Detect which cell encompasses the target text, then output its (X, Y) center coordinate. 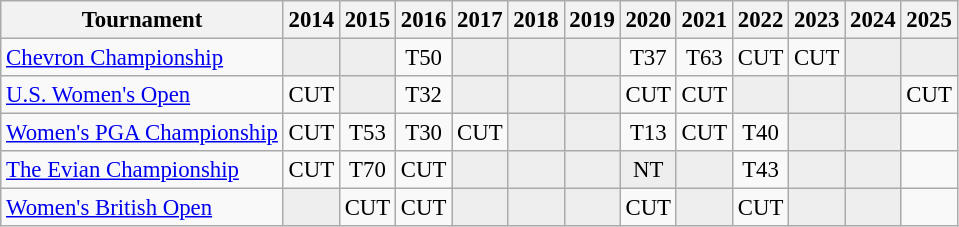
Women's PGA Championship (142, 133)
The Evian Championship (142, 170)
2025 (929, 20)
Chevron Championship (142, 58)
T30 (424, 133)
2023 (817, 20)
Women's British Open (142, 208)
2020 (648, 20)
T50 (424, 58)
2019 (592, 20)
T43 (760, 170)
T13 (648, 133)
T53 (367, 133)
2021 (704, 20)
2017 (480, 20)
Tournament (142, 20)
T37 (648, 58)
2024 (873, 20)
NT (648, 170)
2018 (536, 20)
2016 (424, 20)
T63 (704, 58)
2014 (311, 20)
T40 (760, 133)
U.S. Women's Open (142, 95)
2022 (760, 20)
T70 (367, 170)
T32 (424, 95)
2015 (367, 20)
